Provide the (X, Y) coordinate of the cell's center where the given text is located.  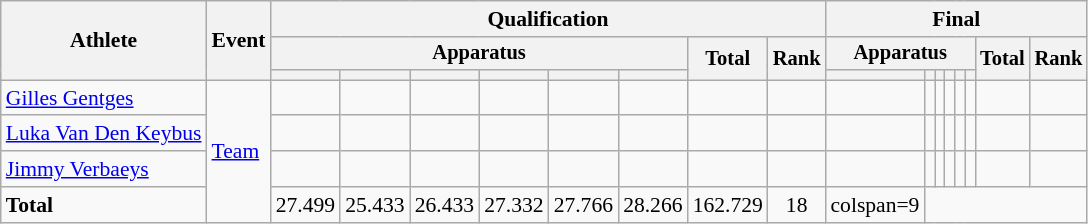
Qualification (548, 19)
25.433 (374, 205)
Gilles Gentges (104, 98)
18 (797, 205)
27.332 (514, 205)
28.266 (652, 205)
27.499 (306, 205)
Jimmy Verbaeys (104, 169)
Event (239, 40)
Athlete (104, 40)
colspan=9 (874, 205)
Luka Van Den Keybus (104, 134)
Team (239, 151)
26.433 (444, 205)
Final (956, 19)
162.729 (728, 205)
27.766 (584, 205)
